Extract the [X, Y] coordinate from the center of the cell holding the provided text.  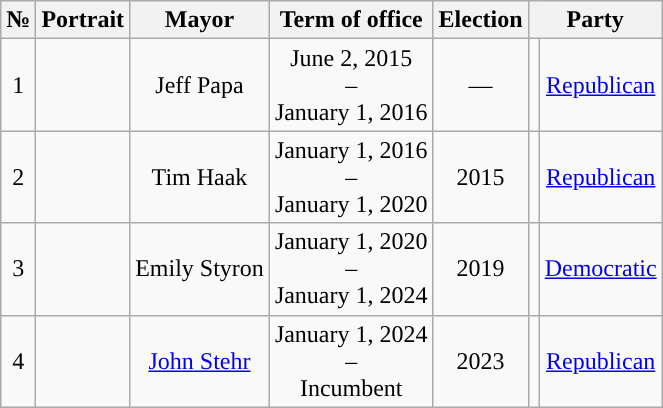
Democratic [600, 269]
2015 [480, 177]
John Stehr [200, 361]
Party [595, 20]
2023 [480, 361]
Portrait [83, 20]
2 [18, 177]
4 [18, 361]
Election [480, 20]
Tim Haak [200, 177]
2019 [480, 269]
January 1, 2020–January 1, 2024 [351, 269]
June 2, 2015–January 1, 2016 [351, 85]
Jeff Papa [200, 85]
January 1, 2024–Incumbent [351, 361]
— [480, 85]
№ [18, 20]
January 1, 2016–January 1, 2020 [351, 177]
Emily Styron [200, 269]
Mayor [200, 20]
1 [18, 85]
Term of office [351, 20]
3 [18, 269]
